From the cell containing the given text, extract its center point as [x, y] coordinate. 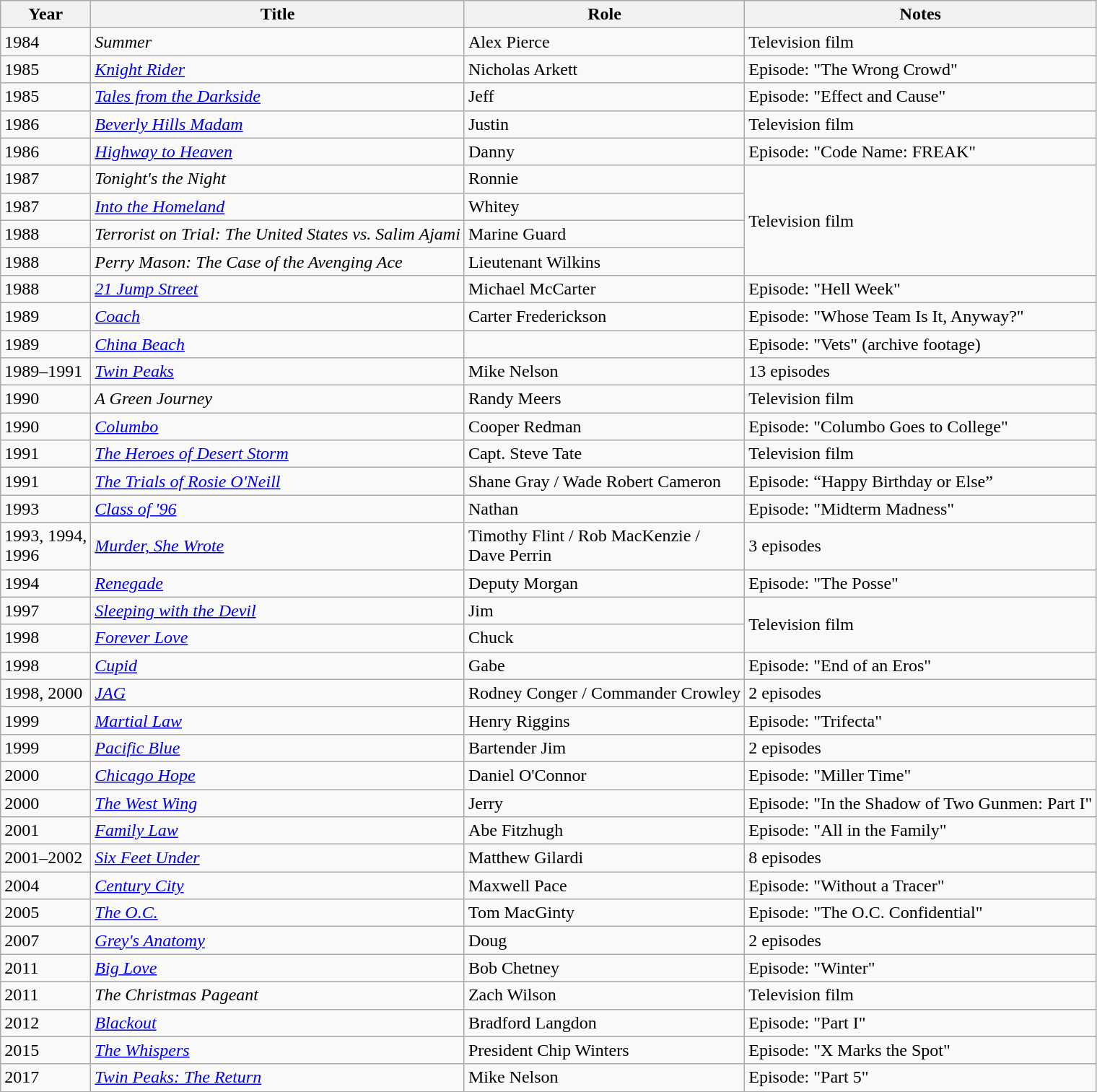
Episode: "Hell Week" [921, 289]
Episode: "The Wrong Crowd" [921, 69]
Terrorist on Trial: The United States vs. Salim Ajami [278, 234]
China Beach [278, 344]
Episode: "Part I" [921, 1023]
Episode: "In the Shadow of Two Gunmen: Part I" [921, 803]
Cupid [278, 665]
Title [278, 14]
1998, 2000 [46, 693]
Nicholas Arkett [604, 69]
1994 [46, 583]
Century City [278, 886]
Pacific Blue [278, 748]
Highway to Heaven [278, 152]
Rodney Conger / Commander Crowley [604, 693]
Episode: "The Posse" [921, 583]
Episode: "The O.C. Confidential" [921, 913]
Henry Riggins [604, 720]
Jeff [604, 97]
Tonight's the Night [278, 179]
Episode: "Part 5" [921, 1078]
Abe Fitzhugh [604, 831]
Perry Mason: The Case of the Avenging Ace [278, 261]
Year [46, 14]
Michael McCarter [604, 289]
The Whispers [278, 1050]
Episode: "Without a Tracer" [921, 886]
Episode: "Whose Team Is It, Anyway?" [921, 316]
Episode: “Happy Birthday or Else” [921, 481]
Blackout [278, 1023]
President Chip Winters [604, 1050]
Gabe [604, 665]
Matthew Gilardi [604, 858]
Episode: "Trifecta" [921, 720]
Zach Wilson [604, 995]
Martial Law [278, 720]
Timothy Flint / Rob MacKenzie /Dave Perrin [604, 546]
Bob Chetney [604, 968]
Twin Peaks [278, 372]
Episode: "All in the Family" [921, 831]
Six Feet Under [278, 858]
8 episodes [921, 858]
2004 [46, 886]
2005 [46, 913]
2015 [46, 1050]
The Christmas Pageant [278, 995]
A Green Journey [278, 399]
Murder, She Wrote [278, 546]
Family Law [278, 831]
Jerry [604, 803]
Episode: "Midterm Madness" [921, 509]
Deputy Morgan [604, 583]
JAG [278, 693]
The Heroes of Desert Storm [278, 454]
3 episodes [921, 546]
Beverly Hills Madam [278, 124]
Episode: "Effect and Cause" [921, 97]
Role [604, 14]
Notes [921, 14]
2007 [46, 940]
Episode: "Vets" (archive footage) [921, 344]
Randy Meers [604, 399]
Cooper Redman [604, 427]
Lieutenant Wilkins [604, 261]
1993 [46, 509]
1984 [46, 42]
2012 [46, 1023]
Sleeping with the Devil [278, 611]
Forever Love [278, 638]
Carter Frederickson [604, 316]
Justin [604, 124]
Nathan [604, 509]
Class of '96 [278, 509]
Episode: "Code Name: FREAK" [921, 152]
Big Love [278, 968]
Shane Gray / Wade Robert Cameron [604, 481]
Whitey [604, 206]
Chuck [604, 638]
Summer [278, 42]
Jim [604, 611]
The Trials of Rosie O'Neill [278, 481]
Danny [604, 152]
2001 [46, 831]
Ronnie [604, 179]
Maxwell Pace [604, 886]
Tom MacGinty [604, 913]
Episode: "End of an Eros" [921, 665]
Episode: "Columbo Goes to College" [921, 427]
21 Jump Street [278, 289]
Chicago Hope [278, 775]
Episode: "Miller Time" [921, 775]
Capt. Steve Tate [604, 454]
Knight Rider [278, 69]
The O.C. [278, 913]
The West Wing [278, 803]
2017 [46, 1078]
Episode: "Winter" [921, 968]
Tales from the Darkside [278, 97]
Twin Peaks: The Return [278, 1078]
Alex Pierce [604, 42]
Marine Guard [604, 234]
1989–1991 [46, 372]
Bartender Jim [604, 748]
Daniel O'Connor [604, 775]
Columbo [278, 427]
Coach [278, 316]
13 episodes [921, 372]
Renegade [278, 583]
Bradford Langdon [604, 1023]
2001–2002 [46, 858]
1997 [46, 611]
Episode: "X Marks the Spot" [921, 1050]
Into the Homeland [278, 206]
Doug [604, 940]
1993, 1994,1996 [46, 546]
Grey's Anatomy [278, 940]
